Output the (x, y) coordinate of the center of the cell containing the given text.  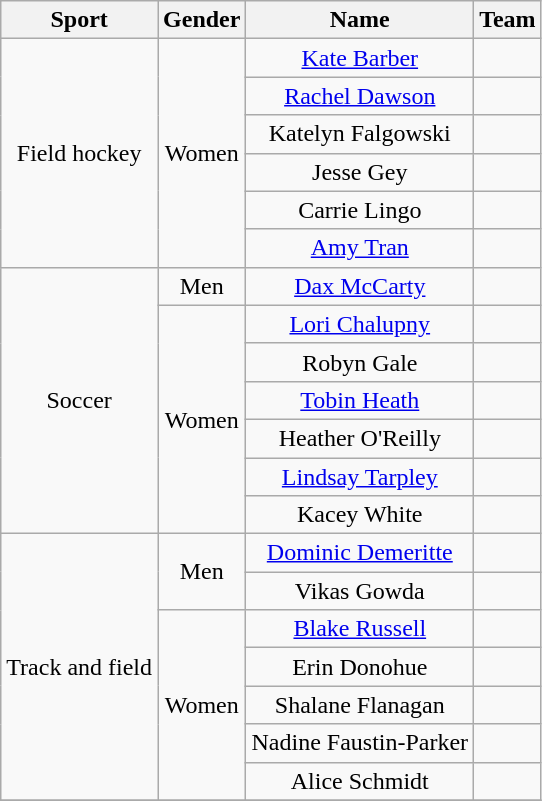
Soccer (80, 400)
Blake Russell (360, 629)
Name (360, 20)
Heather O'Reilly (360, 438)
Alice Schmidt (360, 781)
Carrie Lingo (360, 210)
Jesse Gey (360, 172)
Field hockey (80, 153)
Robyn Gale (360, 362)
Dax McCarty (360, 286)
Vikas Gowda (360, 591)
Kate Barber (360, 58)
Amy Tran (360, 248)
Erin Donohue (360, 667)
Kacey White (360, 515)
Nadine Faustin-Parker (360, 743)
Lori Chalupny (360, 324)
Gender (202, 20)
Tobin Heath (360, 400)
Rachel Dawson (360, 96)
Katelyn Falgowski (360, 134)
Sport (80, 20)
Shalane Flanagan (360, 705)
Team (508, 20)
Lindsay Tarpley (360, 477)
Dominic Demeritte (360, 553)
Track and field (80, 667)
